Provide the [x, y] coordinate of the cell's center where the given text is located.  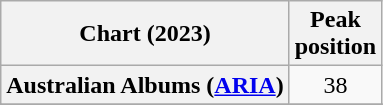
38 [335, 85]
Australian Albums (ARIA) [145, 85]
Chart (2023) [145, 34]
Peakposition [335, 34]
